Scan for the cell matching the given text and deliver its (X, Y) coordinate at center. 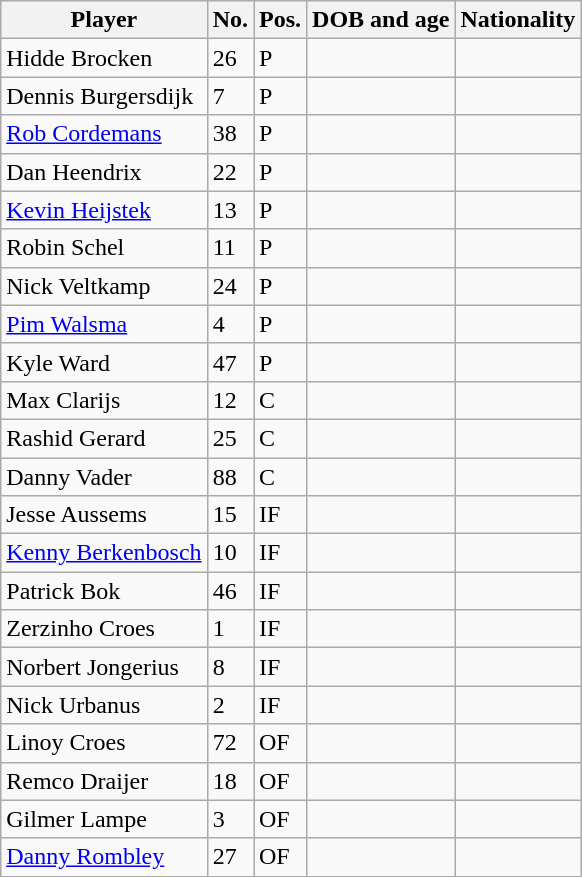
11 (230, 248)
Zerzinho Croes (104, 629)
Nationality (518, 20)
4 (230, 324)
10 (230, 553)
3 (230, 819)
Pim Walsma (104, 324)
Kenny Berkenbosch (104, 553)
Hidde Brocken (104, 58)
Rob Cordemans (104, 134)
Gilmer Lampe (104, 819)
Nick Urbanus (104, 705)
38 (230, 134)
2 (230, 705)
22 (230, 172)
1 (230, 629)
18 (230, 781)
Jesse Aussems (104, 515)
Linoy Croes (104, 743)
Kyle Ward (104, 362)
25 (230, 438)
Remco Draijer (104, 781)
DOB and age (381, 20)
Dennis Burgersdijk (104, 96)
47 (230, 362)
Rashid Gerard (104, 438)
Kevin Heijstek (104, 210)
Player (104, 20)
13 (230, 210)
Max Clarijs (104, 400)
Patrick Bok (104, 591)
88 (230, 477)
12 (230, 400)
No. (230, 20)
24 (230, 286)
Danny Rombley (104, 857)
15 (230, 515)
46 (230, 591)
27 (230, 857)
Pos. (280, 20)
26 (230, 58)
Norbert Jongerius (104, 667)
72 (230, 743)
Nick Veltkamp (104, 286)
Danny Vader (104, 477)
8 (230, 667)
Robin Schel (104, 248)
Dan Heendrix (104, 172)
7 (230, 96)
